Pinpoint the cell where the given text exists, returning its (X, Y) midpoint coordinate. 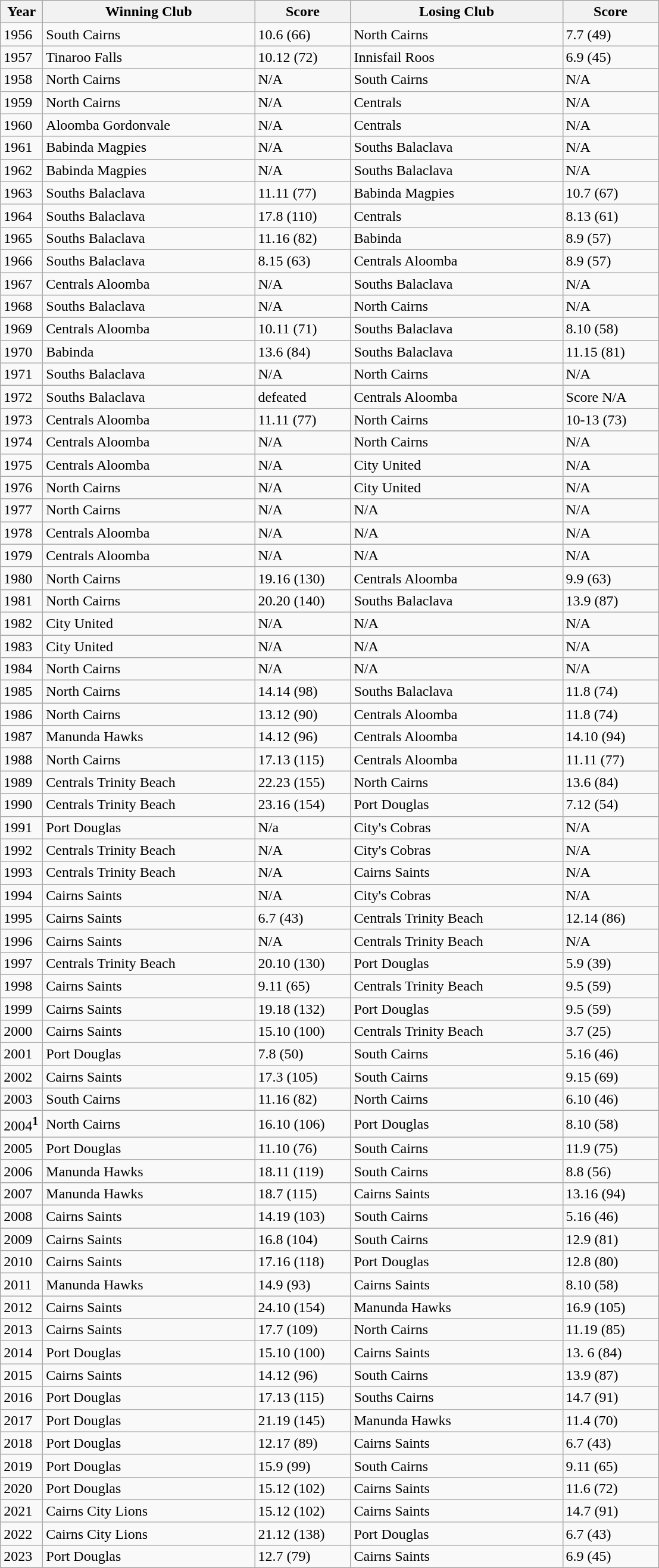
2020 (21, 1488)
2014 (21, 1353)
12.14 (86) (611, 918)
1956 (21, 35)
1980 (21, 578)
10.12 (72) (302, 57)
1964 (21, 215)
1960 (21, 125)
2008 (21, 1217)
1967 (21, 284)
20041 (21, 1124)
9.15 (69) (611, 1077)
1968 (21, 307)
1998 (21, 986)
8.15 (63) (302, 261)
2017 (21, 1420)
Innisfail Roos (457, 57)
2016 (21, 1398)
1976 (21, 488)
10.7 (67) (611, 193)
16.9 (105) (611, 1307)
14.10 (94) (611, 737)
1991 (21, 827)
2023 (21, 1556)
2006 (21, 1171)
2010 (21, 1262)
1966 (21, 261)
17.3 (105) (302, 1077)
24.10 (154) (302, 1307)
5.9 (39) (611, 963)
11.4 (70) (611, 1420)
12.8 (80) (611, 1262)
1988 (21, 760)
1996 (21, 941)
7.12 (54) (611, 805)
2001 (21, 1054)
10.6 (66) (302, 35)
Winning Club (149, 12)
20.10 (130) (302, 963)
14.9 (93) (302, 1285)
11.15 (81) (611, 352)
Year (21, 12)
1987 (21, 737)
12.17 (89) (302, 1443)
1965 (21, 238)
1979 (21, 555)
14.14 (98) (302, 692)
Losing Club (457, 12)
2018 (21, 1443)
1959 (21, 102)
23.16 (154) (302, 805)
1999 (21, 1009)
1984 (21, 669)
13. 6 (84) (611, 1353)
2005 (21, 1148)
2021 (21, 1511)
3.7 (25) (611, 1032)
1985 (21, 692)
1990 (21, 805)
12.9 (81) (611, 1239)
1994 (21, 895)
1974 (21, 442)
11.9 (75) (611, 1148)
13.12 (90) (302, 714)
10-13 (73) (611, 420)
9.9 (63) (611, 578)
Souths Cairns (457, 1398)
20.20 (140) (302, 601)
1971 (21, 374)
14.19 (103) (302, 1217)
7.8 (50) (302, 1054)
22.23 (155) (302, 782)
6.10 (46) (611, 1100)
1958 (21, 80)
Tinaroo Falls (149, 57)
1989 (21, 782)
2000 (21, 1032)
1962 (21, 170)
11.6 (72) (611, 1488)
2012 (21, 1307)
1961 (21, 148)
1982 (21, 623)
2015 (21, 1375)
2011 (21, 1285)
1978 (21, 533)
Score N/A (611, 397)
2009 (21, 1239)
1975 (21, 465)
Aloomba Gordonvale (149, 125)
17.8 (110) (302, 215)
13.16 (94) (611, 1194)
2022 (21, 1533)
7.7 (49) (611, 35)
1983 (21, 646)
1992 (21, 850)
21.19 (145) (302, 1420)
16.8 (104) (302, 1239)
18.11 (119) (302, 1171)
1963 (21, 193)
18.7 (115) (302, 1194)
2007 (21, 1194)
12.7 (79) (302, 1556)
1973 (21, 420)
1957 (21, 57)
19.18 (132) (302, 1009)
2002 (21, 1077)
1981 (21, 601)
10.11 (71) (302, 329)
19.16 (130) (302, 578)
1970 (21, 352)
21.12 (138) (302, 1533)
defeated (302, 397)
8.8 (56) (611, 1171)
2019 (21, 1466)
1995 (21, 918)
1972 (21, 397)
11.19 (85) (611, 1330)
17.16 (118) (302, 1262)
1993 (21, 873)
2003 (21, 1100)
16.10 (106) (302, 1124)
1997 (21, 963)
11.10 (76) (302, 1148)
17.7 (109) (302, 1330)
1969 (21, 329)
1977 (21, 510)
1986 (21, 714)
N/a (302, 827)
2013 (21, 1330)
15.9 (99) (302, 1466)
8.13 (61) (611, 215)
